Locate the cell with the specified text and output its [X, Y] center coordinate. 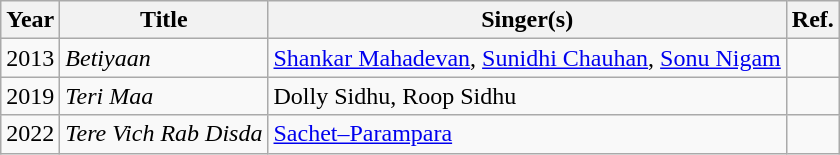
Teri Maa [164, 96]
2019 [30, 96]
Betiyaan [164, 58]
Shankar Mahadevan, Sunidhi Chauhan, Sonu Nigam [527, 58]
Tere Vich Rab Disda [164, 134]
Ref. [812, 20]
Year [30, 20]
Singer(s) [527, 20]
2022 [30, 134]
Title [164, 20]
2013 [30, 58]
Sachet–Parampara [527, 134]
Dolly Sidhu, Roop Sidhu [527, 96]
